Capture the cell that displays the provided text and extract its [X, Y] central coordinate. 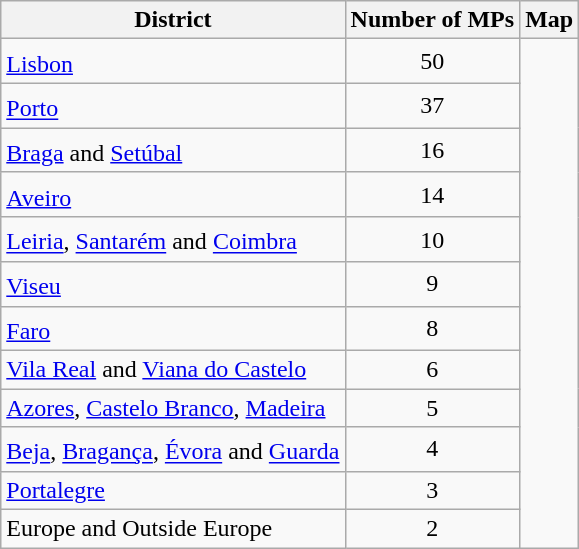
3 [432, 490]
5 [432, 408]
8 [432, 328]
Viseu [173, 284]
Aveiro [173, 194]
2 [432, 528]
Braga and Setúbal [173, 150]
Leiria, Santarém and Coimbra [173, 240]
Vila Real and Viana do Castelo [173, 370]
Beja, Bragança, Évora and Guarda [173, 450]
50 [432, 62]
Lisbon [173, 62]
14 [432, 194]
Number of MPs [432, 20]
10 [432, 240]
6 [432, 370]
Europe and Outside Europe [173, 528]
Portalegre [173, 490]
4 [432, 450]
16 [432, 150]
District [173, 20]
Map [550, 20]
Azores, Castelo Branco, Madeira [173, 408]
Faro [173, 328]
37 [432, 106]
Porto [173, 106]
9 [432, 284]
